Provide the (X, Y) coordinate of the cell's center where the given text is located.  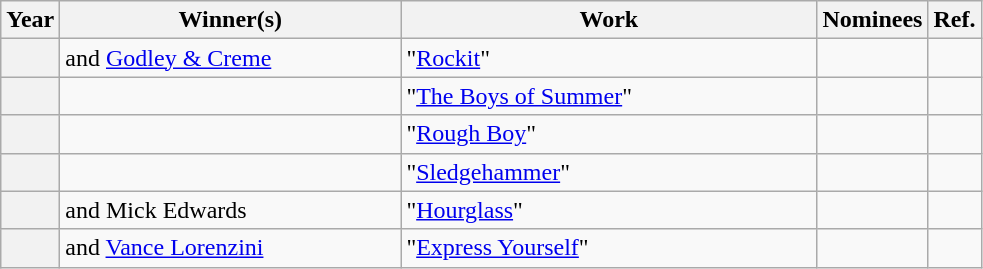
Nominees (872, 20)
"Sledgehammer" (609, 172)
"The Boys of Summer" (609, 96)
and Godley & Creme (230, 58)
and Mick Edwards (230, 210)
"Rough Boy" (609, 134)
and Vance Lorenzini (230, 248)
"Rockit" (609, 58)
"Hourglass" (609, 210)
Work (609, 20)
Winner(s) (230, 20)
"Express Yourself" (609, 248)
Ref. (954, 20)
Year (30, 20)
